Scan for the cell matching the given text and deliver its [x, y] coordinate at center. 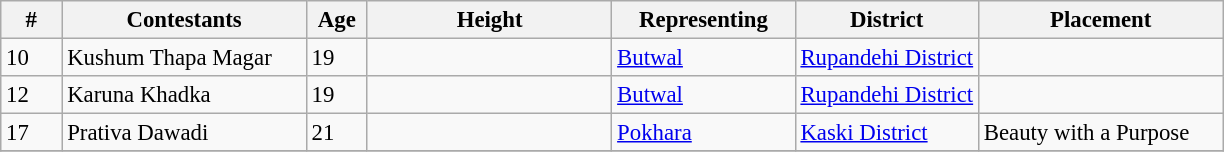
Kushum Thapa Magar [184, 58]
Kaski District [886, 133]
10 [32, 58]
Prativa Dawadi [184, 133]
Contestants [184, 20]
Pokhara [704, 133]
District [886, 20]
Placement [1100, 20]
Beauty with a Purpose [1100, 133]
Age [336, 20]
Height [489, 20]
17 [32, 133]
Karuna Khadka [184, 95]
# [32, 20]
12 [32, 95]
21 [336, 133]
Representing [704, 20]
